Determine the (X, Y) coordinate at the center of the cell enclosing the given text.  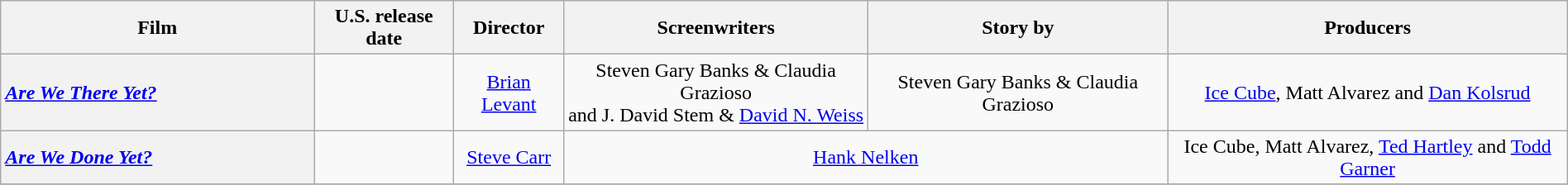
Brian Levant (509, 92)
Are We Done Yet? (157, 157)
Director (509, 28)
Producers (1368, 28)
Hank Nelken (866, 157)
Screenwriters (716, 28)
Are We There Yet? (157, 92)
Steve Carr (509, 157)
U.S. release date (384, 28)
Film (157, 28)
Steven Gary Banks & Claudia Grazioso (1018, 92)
Ice Cube, Matt Alvarez and Dan Kolsrud (1368, 92)
Story by (1018, 28)
Ice Cube, Matt Alvarez, Ted Hartley and Todd Garner (1368, 157)
Steven Gary Banks & Claudia Grazioso and J. David Stem & David N. Weiss (716, 92)
